Detect which cell encompasses the target text, then output its (X, Y) center coordinate. 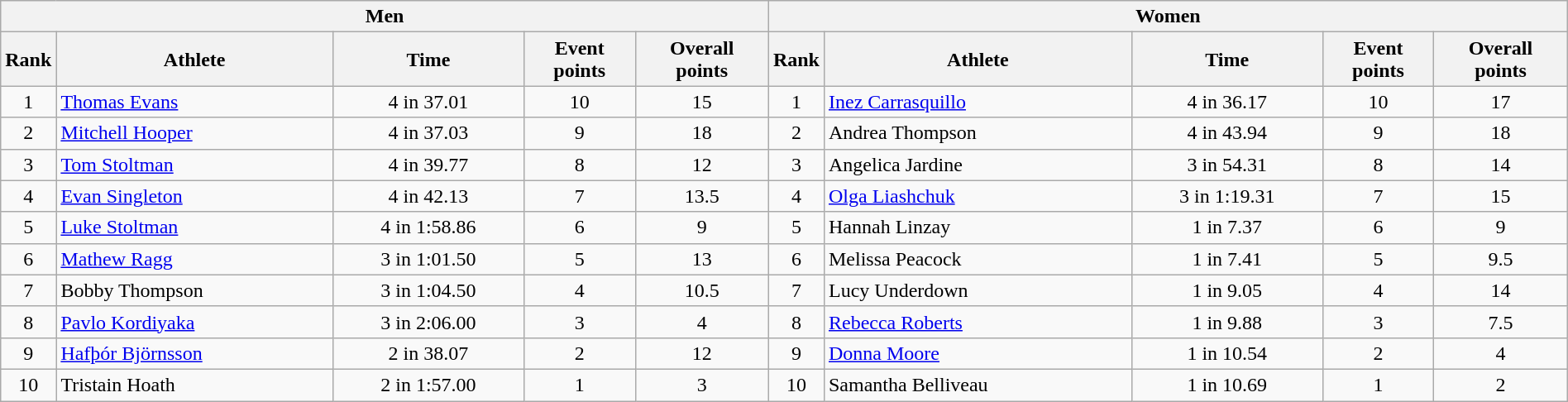
Mitchell Hooper (195, 133)
2 in 1:57.00 (428, 385)
4 in 42.13 (428, 196)
Rebecca Roberts (978, 322)
4 in 37.03 (428, 133)
Andrea Thompson (978, 133)
17 (1500, 102)
Thomas Evans (195, 102)
1 in 7.41 (1227, 259)
1 in 9.88 (1227, 322)
Angelica Jardine (978, 165)
9.5 (1500, 259)
Evan Singleton (195, 196)
Tom Stoltman (195, 165)
2 in 38.07 (428, 353)
1 in 10.69 (1227, 385)
Melissa Peacock (978, 259)
3 in 1:04.50 (428, 290)
Bobby Thompson (195, 290)
Luke Stoltman (195, 227)
Pavlo Kordiyaka (195, 322)
3 in 54.31 (1227, 165)
Hannah Linzay (978, 227)
10.5 (701, 290)
Mathew Ragg (195, 259)
1 in 7.37 (1227, 227)
13.5 (701, 196)
7.5 (1500, 322)
4 in 43.94 (1227, 133)
Lucy Underdown (978, 290)
4 in 36.17 (1227, 102)
3 in 1:19.31 (1227, 196)
Samantha Belliveau (978, 385)
13 (701, 259)
3 in 2:06.00 (428, 322)
4 in 39.77 (428, 165)
Hafþór Björnsson (195, 353)
Tristain Hoath (195, 385)
4 in 1:58.86 (428, 227)
4 in 37.01 (428, 102)
1 in 9.05 (1227, 290)
Inez Carrasquillo (978, 102)
Donna Moore (978, 353)
Women (1168, 17)
Men (385, 17)
3 in 1:01.50 (428, 259)
Olga Liashchuk (978, 196)
1 in 10.54 (1227, 353)
